Locate the cell with the specified text and output its [X, Y] center coordinate. 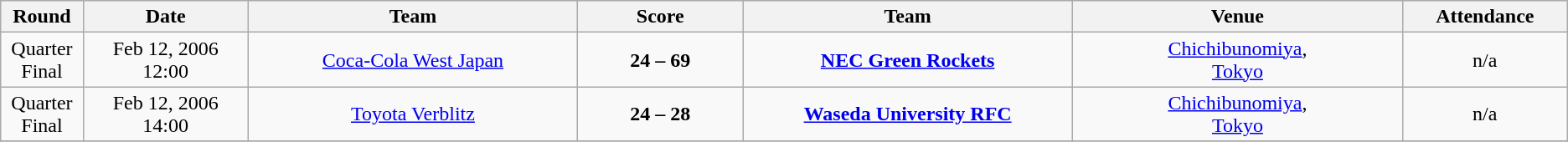
24 – 69 [660, 60]
Score [660, 17]
Waseda University RFC [908, 114]
Round [42, 17]
Attendance [1484, 17]
Date [166, 17]
Toyota Verblitz [413, 114]
24 – 28 [660, 114]
Feb 12, 2006 12:00 [166, 60]
Venue [1238, 17]
Feb 12, 2006 14:00 [166, 114]
NEC Green Rockets [908, 60]
Coca-Cola West Japan [413, 60]
